From the cell containing the given text, extract its center point as (X, Y) coordinate. 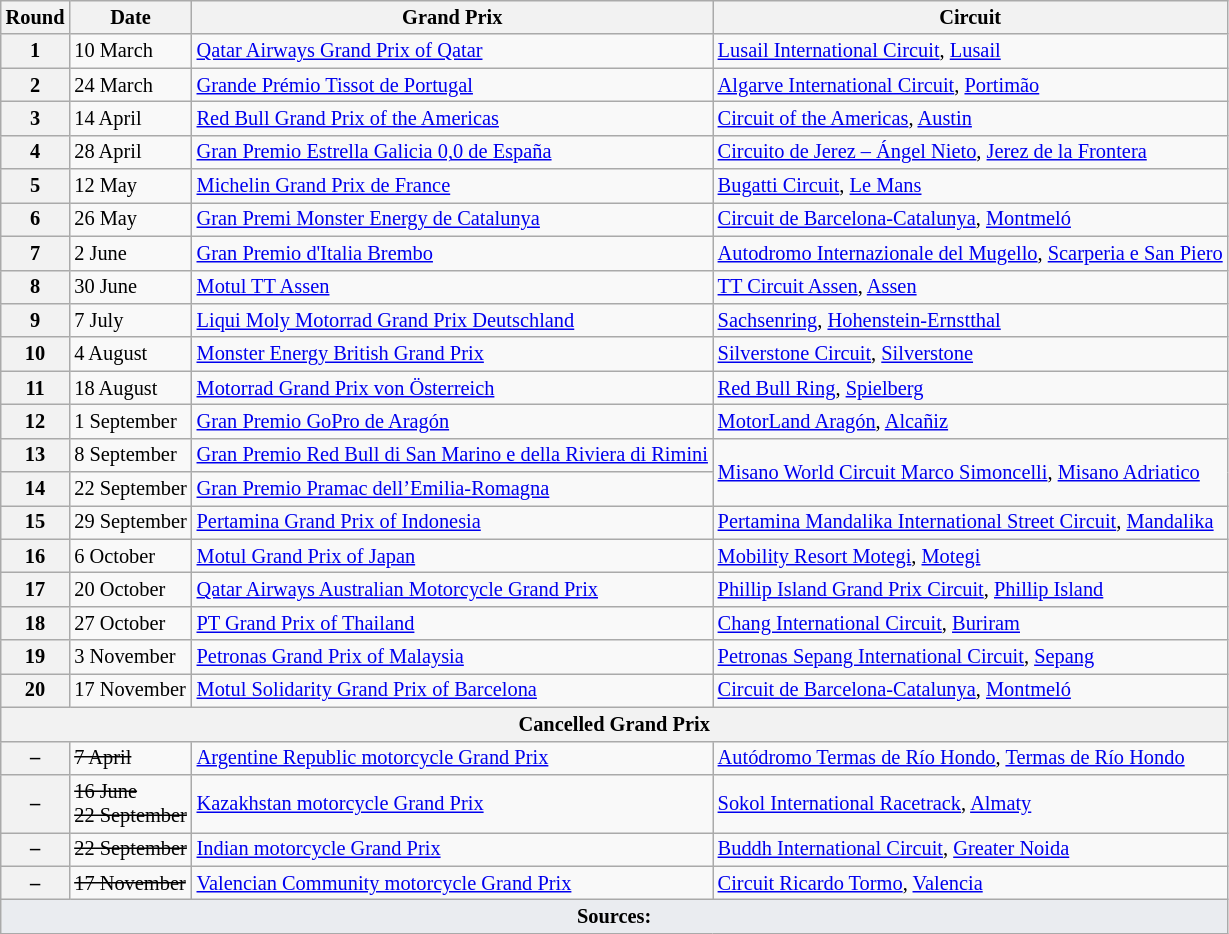
Liqui Moly Motorrad Grand Prix Deutschland (452, 320)
24 March (130, 85)
Sokol International Racetrack, Almaty (970, 803)
Gran Premio d'Italia Brembo (452, 253)
Monster Energy British Grand Prix (452, 354)
Cancelled Grand Prix (614, 724)
Gran Premi Monster Energy de Catalunya (452, 219)
Petronas Sepang International Circuit, Sepang (970, 657)
14 April (130, 118)
1 September (130, 421)
14 (36, 489)
6 (36, 219)
2 June (130, 253)
12 (36, 421)
Sources: (614, 916)
Round (36, 17)
17 (36, 589)
MotorLand Aragón, Alcañiz (970, 421)
Chang International Circuit, Buriram (970, 623)
Buddh International Circuit, Greater Noida (970, 849)
Petronas Grand Prix of Malaysia (452, 657)
Misano World Circuit Marco Simoncelli, Misano Adriatico (970, 472)
9 (36, 320)
Phillip Island Grand Prix Circuit, Phillip Island (970, 589)
4 August (130, 354)
3 (36, 118)
Circuit (970, 17)
Gran Premio GoPro de Aragón (452, 421)
Michelin Grand Prix de France (452, 186)
Kazakhstan motorcycle Grand Prix (452, 803)
Algarve International Circuit, Portimão (970, 85)
15 (36, 522)
18 August (130, 388)
26 May (130, 219)
Red Bull Ring, Spielberg (970, 388)
16 (36, 556)
8 September (130, 455)
7 July (130, 320)
PT Grand Prix of Thailand (452, 623)
Circuit of the Americas, Austin (970, 118)
4 (36, 152)
20 (36, 690)
10 March (130, 51)
Red Bull Grand Prix of the Americas (452, 118)
Valencian Community motorcycle Grand Prix (452, 883)
Grand Prix (452, 17)
8 (36, 287)
Circuito de Jerez – Ángel Nieto, Jerez de la Frontera (970, 152)
29 September (130, 522)
Motul Grand Prix of Japan (452, 556)
12 May (130, 186)
27 October (130, 623)
Motorrad Grand Prix von Österreich (452, 388)
Pertamina Mandalika International Street Circuit, Mandalika (970, 522)
Lusail International Circuit, Lusail (970, 51)
Autódromo Termas de Río Hondo, Termas de Río Hondo (970, 758)
13 (36, 455)
Pertamina Grand Prix of Indonesia (452, 522)
Qatar Airways Grand Prix of Qatar (452, 51)
Gran Premio Pramac dell’Emilia-Romagna (452, 489)
7 April (130, 758)
6 October (130, 556)
Motul Solidarity Grand Prix of Barcelona (452, 690)
3 November (130, 657)
18 (36, 623)
28 April (130, 152)
Bugatti Circuit, Le Mans (970, 186)
Argentine Republic motorcycle Grand Prix (452, 758)
Date (130, 17)
Gran Premio Red Bull di San Marino e della Riviera di Rimini (452, 455)
Silverstone Circuit, Silverstone (970, 354)
19 (36, 657)
30 June (130, 287)
Indian motorcycle Grand Prix (452, 849)
Sachsenring, Hohenstein-Ernstthal (970, 320)
Gran Premio Estrella Galicia 0,0 de España (452, 152)
16 June22 September (130, 803)
2 (36, 85)
Motul TT Assen (452, 287)
Autodromo Internazionale del Mugello, Scarperia e San Piero (970, 253)
20 October (130, 589)
5 (36, 186)
10 (36, 354)
Circuit Ricardo Tormo, Valencia (970, 883)
Mobility Resort Motegi, Motegi (970, 556)
Grande Prémio Tissot de Portugal (452, 85)
1 (36, 51)
Qatar Airways Australian Motorcycle Grand Prix (452, 589)
TT Circuit Assen, Assen (970, 287)
11 (36, 388)
7 (36, 253)
